Pinpoint the cell where the given text exists, returning its (X, Y) midpoint coordinate. 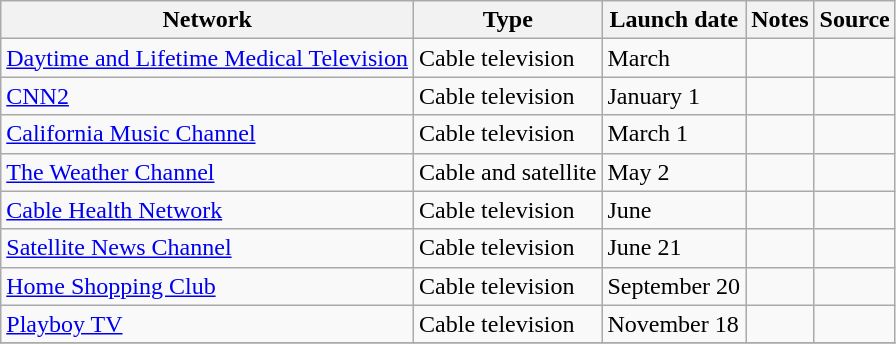
May 2 (674, 172)
Type (508, 20)
The Weather Channel (208, 172)
January 1 (674, 96)
California Music Channel (208, 134)
March 1 (674, 134)
June 21 (674, 248)
June (674, 210)
September 20 (674, 286)
Source (854, 20)
CNN2 (208, 96)
Daytime and Lifetime Medical Television (208, 58)
Launch date (674, 20)
Satellite News Channel (208, 248)
Cable Health Network (208, 210)
Network (208, 20)
March (674, 58)
Home Shopping Club (208, 286)
November 18 (674, 324)
Cable and satellite (508, 172)
Notes (780, 20)
Playboy TV (208, 324)
